For the text-containing cell, return its midpoint in [x, y] coordinate format. 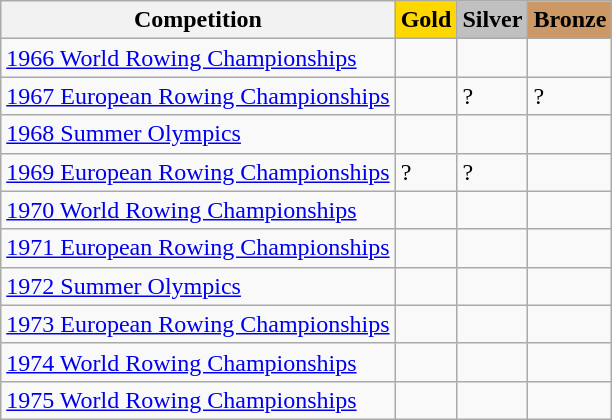
1969 European Rowing Championships [198, 172]
1971 European Rowing Championships [198, 248]
1975 World Rowing Championships [198, 400]
Competition [198, 20]
1972 Summer Olympics [198, 286]
1967 European Rowing Championships [198, 96]
1970 World Rowing Championships [198, 210]
1966 World Rowing Championships [198, 58]
Silver [492, 20]
1973 European Rowing Championships [198, 324]
Bronze [570, 20]
1968 Summer Olympics [198, 134]
Gold [426, 20]
1974 World Rowing Championships [198, 362]
